Output the [x, y] coordinate of the center of the cell containing the given text.  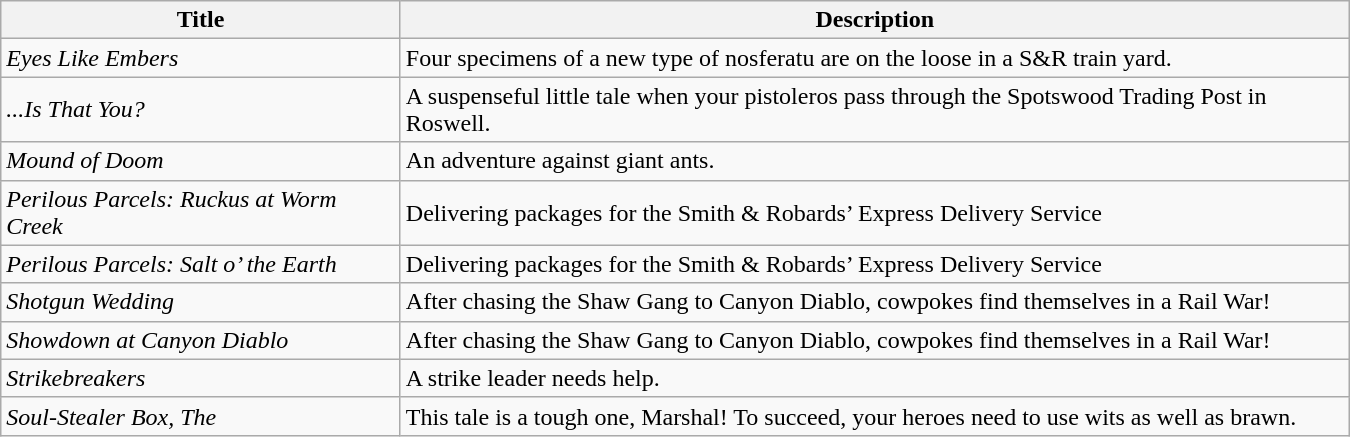
A suspenseful little tale when your pistoleros pass through the Spotswood Trading Post in Roswell. [874, 110]
Strikebreakers [201, 378]
Soul-Stealer Box, The [201, 416]
Showdown at Canyon Diablo [201, 340]
A strike leader needs help. [874, 378]
Title [201, 20]
Shotgun Wedding [201, 302]
This tale is a tough one, Marshal! To succeed, your heroes need to use wits as well as brawn. [874, 416]
...Is That You? [201, 110]
Eyes Like Embers [201, 58]
Four specimens of a new type of nosferatu are on the loose in a S&R train yard. [874, 58]
Perilous Parcels: Salt o’ the Earth [201, 264]
Perilous Parcels: Ruckus at Worm Creek [201, 212]
Mound of Doom [201, 161]
Description [874, 20]
An adventure against giant ants. [874, 161]
